Determine the [x, y] coordinate at the center of the cell enclosing the given text.  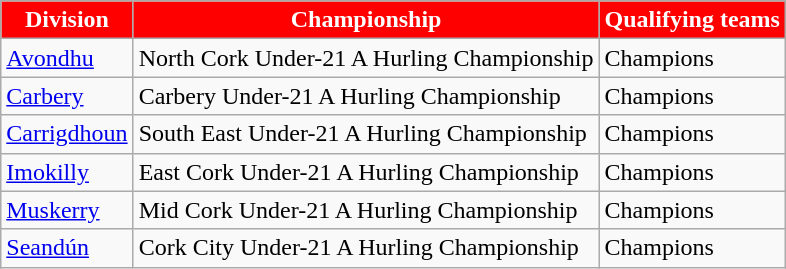
Muskerry [67, 210]
Carbery [67, 96]
Avondhu [67, 58]
Division [67, 20]
East Cork Under-21 A Hurling Championship [366, 172]
Championship [366, 20]
North Cork Under-21 A Hurling Championship [366, 58]
Qualifying teams [692, 20]
Imokilly [67, 172]
Mid Cork Under-21 A Hurling Championship [366, 210]
Seandún [67, 248]
Carbery Under-21 A Hurling Championship [366, 96]
Cork City Under-21 A Hurling Championship [366, 248]
South East Under-21 A Hurling Championship [366, 134]
Carrigdhoun [67, 134]
